Extract the [x, y] coordinate from the center of the cell holding the provided text.  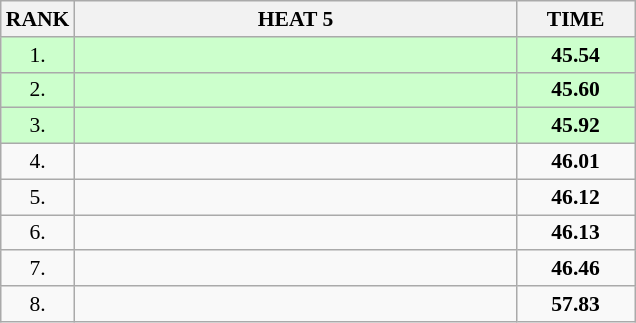
46.12 [576, 197]
5. [38, 197]
3. [38, 126]
45.60 [576, 90]
45.92 [576, 126]
1. [38, 55]
46.01 [576, 162]
57.83 [576, 304]
HEAT 5 [295, 19]
4. [38, 162]
2. [38, 90]
46.13 [576, 233]
RANK [38, 19]
46.46 [576, 269]
7. [38, 269]
6. [38, 233]
45.54 [576, 55]
8. [38, 304]
TIME [576, 19]
